Return (X, Y) of the center of cell containing provided text 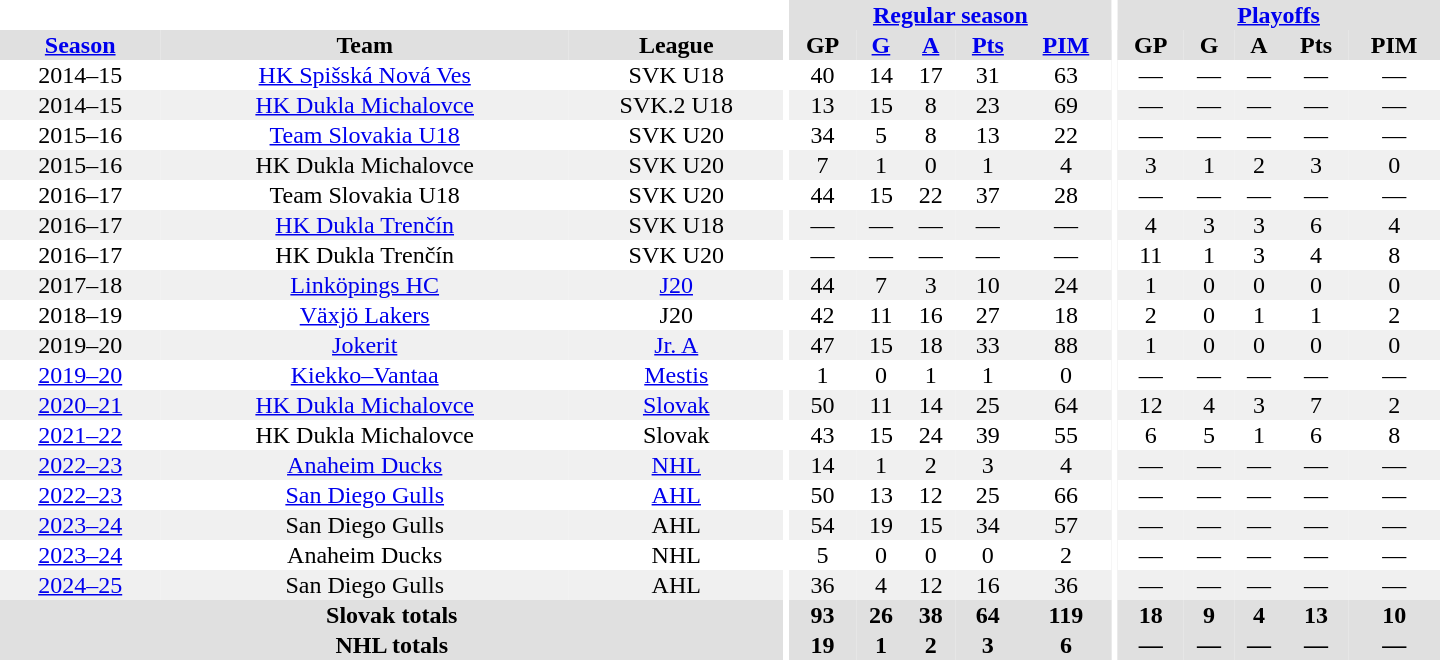
66 (1066, 495)
Playoffs (1278, 15)
NHL totals (392, 645)
39 (988, 435)
42 (822, 315)
26 (881, 615)
93 (822, 615)
Mestis (676, 375)
31 (988, 75)
28 (1066, 195)
2018–19 (80, 315)
2024–25 (80, 585)
2017–18 (80, 285)
HK Spišská Nová Ves (364, 75)
Jr. A (676, 345)
27 (988, 315)
40 (822, 75)
69 (1066, 105)
Team (364, 45)
63 (1066, 75)
88 (1066, 345)
Season (80, 45)
38 (931, 615)
SVK.2 U18 (676, 105)
23 (988, 105)
54 (822, 525)
Linköpings HC (364, 285)
Slovak totals (392, 615)
Kiekko–Vantaa (364, 375)
Jokerit (364, 345)
119 (1066, 615)
Regular season (950, 15)
2020–21 (80, 405)
57 (1066, 525)
43 (822, 435)
33 (988, 345)
Växjö Lakers (364, 315)
2021–22 (80, 435)
9 (1209, 615)
League (676, 45)
17 (931, 75)
37 (988, 195)
47 (822, 345)
55 (1066, 435)
